Scan for the cell matching the given text and deliver its (x, y) coordinate at center. 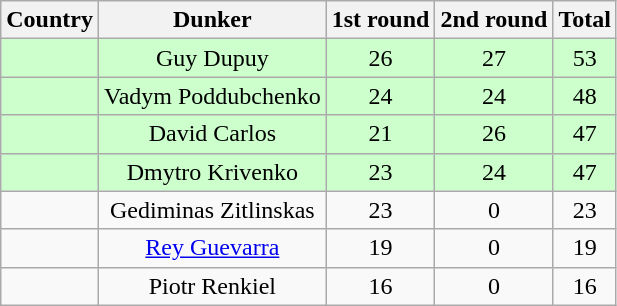
Vadym Poddubchenko (212, 96)
48 (585, 96)
21 (380, 134)
David Carlos (212, 134)
53 (585, 58)
Gediminas Zitlinskas (212, 210)
1st round (380, 20)
2nd round (494, 20)
Dmytro Krivenko (212, 172)
Dunker (212, 20)
Piotr Renkiel (212, 286)
Country (50, 20)
27 (494, 58)
Total (585, 20)
Rey Guevarra (212, 248)
Guy Dupuy (212, 58)
